Identify which cell holds the provided text, then report its [x, y] central coordinate. 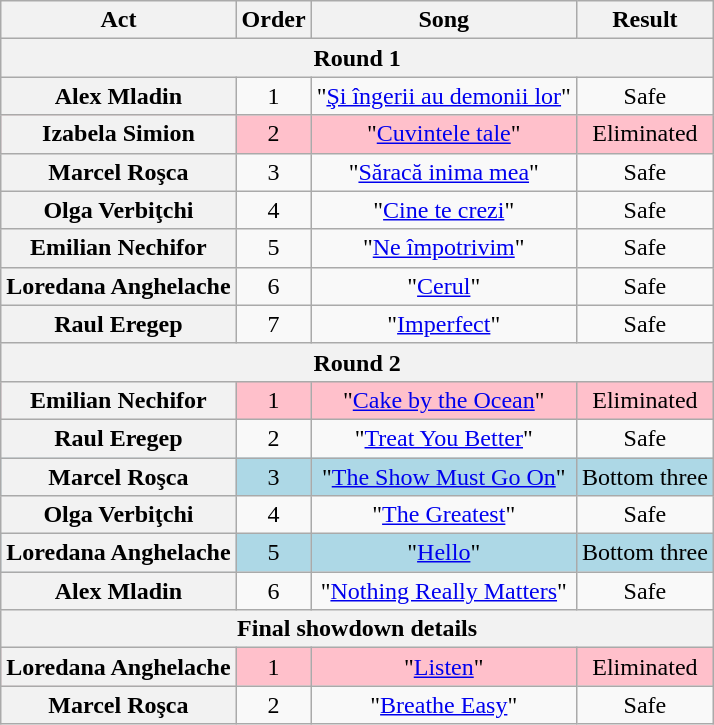
Result [644, 20]
Round 1 [358, 58]
"Cuvintele tale" [444, 134]
Final showdown details [358, 629]
"Nothing Really Matters" [444, 591]
"Cerul" [444, 286]
"Cine te crezi" [444, 210]
"The Show Must Go On" [444, 477]
"Imperfect" [444, 324]
"Cake by the Ocean" [444, 400]
"Săracă inima mea" [444, 172]
Round 2 [358, 362]
"The Greatest" [444, 515]
"Şi îngerii au demonii lor" [444, 96]
Izabela Simion [118, 134]
7 [274, 324]
"Treat You Better" [444, 438]
Song [444, 20]
"Breathe Easy" [444, 705]
Act [118, 20]
Order [274, 20]
"Hello" [444, 553]
"Ne împotrivim" [444, 248]
"Listen" [444, 667]
